Provide the [x, y] coordinate of the cell's center where the given text is located.  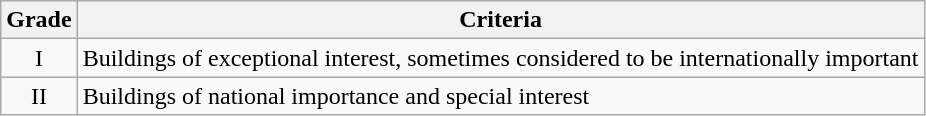
Buildings of national importance and special interest [500, 96]
Buildings of exceptional interest, sometimes considered to be internationally important [500, 58]
Criteria [500, 20]
Grade [39, 20]
I [39, 58]
II [39, 96]
